Determine the [X, Y] coordinate at the center of the cell enclosing the given text.  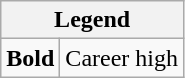
Career high [122, 58]
Bold [30, 58]
Legend [92, 20]
